Pinpoint the cell where the given text exists, returning its (X, Y) midpoint coordinate. 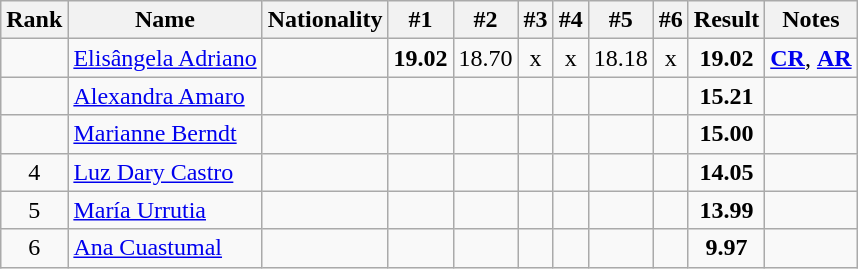
9.97 (726, 248)
4 (34, 172)
#4 (570, 20)
María Urrutia (165, 210)
6 (34, 248)
CR, AR (811, 58)
14.05 (726, 172)
Elisângela Adriano (165, 58)
#5 (620, 20)
Luz Dary Castro (165, 172)
Name (165, 20)
Result (726, 20)
Notes (811, 20)
15.00 (726, 134)
#3 (536, 20)
5 (34, 210)
Ana Cuastumal (165, 248)
18.70 (486, 58)
Marianne Berndt (165, 134)
#2 (486, 20)
#6 (670, 20)
15.21 (726, 96)
Rank (34, 20)
Alexandra Amaro (165, 96)
#1 (420, 20)
18.18 (620, 58)
13.99 (726, 210)
Nationality (325, 20)
